Extract the (x, y) coordinate from the center of the cell holding the provided text.  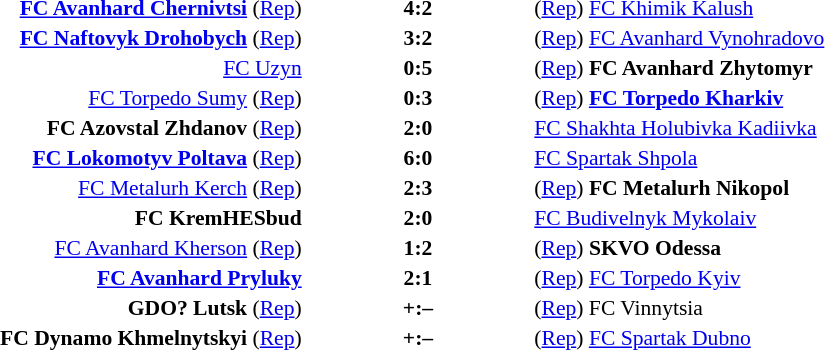
1:2 (418, 248)
+:– (418, 308)
2:1 (418, 278)
2:3 (418, 188)
0:3 (418, 98)
6:0 (418, 158)
3:2 (418, 38)
0:5 (418, 68)
